Scan for the cell matching the given text and deliver its (X, Y) coordinate at center. 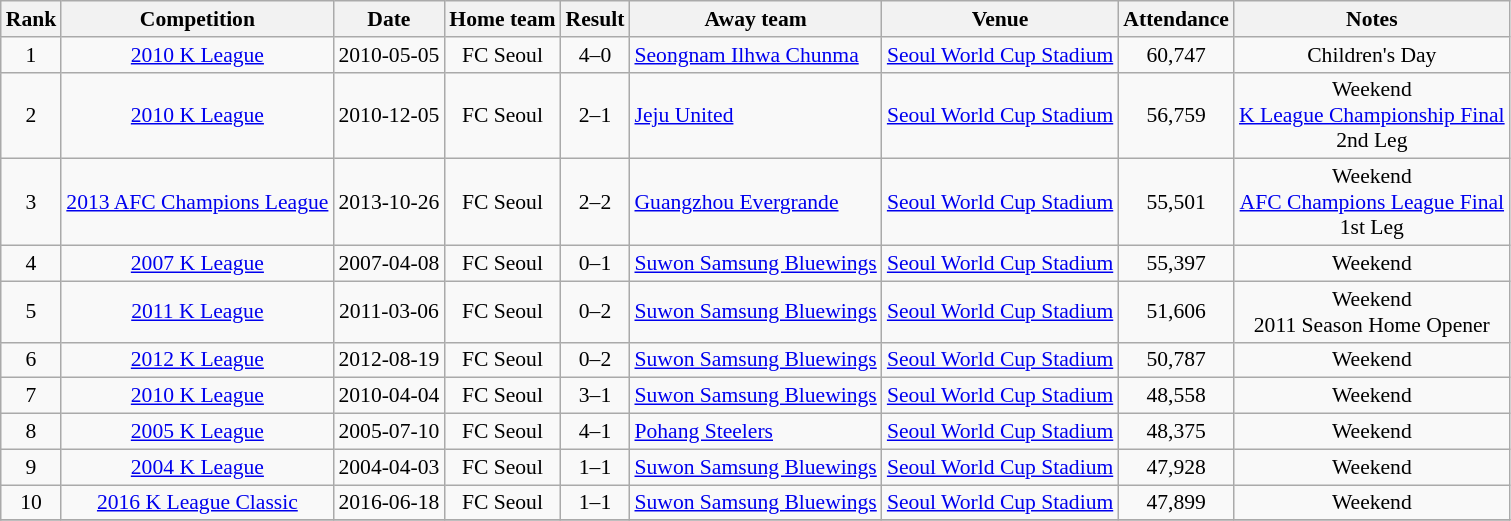
3 (32, 202)
2011 K League (197, 312)
Result (596, 19)
2016 K League Classic (197, 503)
Weekend2011 Season Home Opener (1372, 312)
5 (32, 312)
2–2 (596, 202)
Away team (755, 19)
2012 K League (197, 360)
7 (32, 396)
55,501 (1176, 202)
48,558 (1176, 396)
Date (388, 19)
2–1 (596, 116)
47,899 (1176, 503)
Jeju United (755, 116)
2013 AFC Champions League (197, 202)
6 (32, 360)
47,928 (1176, 467)
9 (32, 467)
10 (32, 503)
2013-10-26 (388, 202)
0–1 (596, 264)
2004 K League (197, 467)
51,606 (1176, 312)
4–1 (596, 432)
Notes (1372, 19)
60,747 (1176, 55)
2010-12-05 (388, 116)
3–1 (596, 396)
2005 K League (197, 432)
4 (32, 264)
2012-08-19 (388, 360)
4–0 (596, 55)
Children's Day (1372, 55)
Pohang Steelers (755, 432)
Seongnam Ilhwa Chunma (755, 55)
2010-04-04 (388, 396)
Venue (1000, 19)
1 (32, 55)
56,759 (1176, 116)
55,397 (1176, 264)
Guangzhou Evergrande (755, 202)
Weekend K League Championship Final2nd Leg (1372, 116)
Home team (502, 19)
2016-06-18 (388, 503)
2007-04-08 (388, 264)
2011-03-06 (388, 312)
WeekendAFC Champions League Final1st Leg (1372, 202)
2004-04-03 (388, 467)
Attendance (1176, 19)
8 (32, 432)
2010-05-05 (388, 55)
48,375 (1176, 432)
2 (32, 116)
50,787 (1176, 360)
2007 K League (197, 264)
Competition (197, 19)
Rank (32, 19)
2005-07-10 (388, 432)
